Search for the cell housing the specified text and yield its [X, Y] center coordinate. 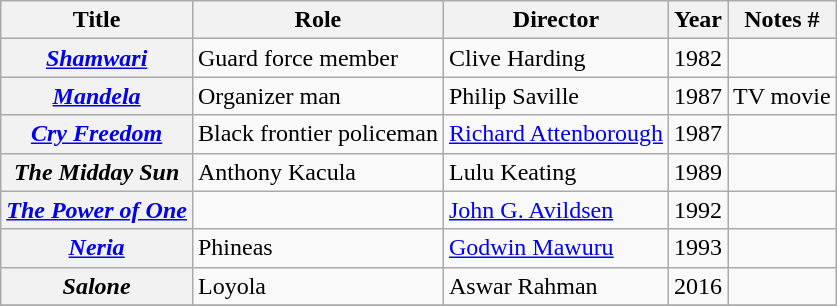
1989 [698, 172]
Philip Saville [556, 96]
Black frontier policeman [318, 134]
The Power of One [97, 210]
Lulu Keating [556, 172]
Richard Attenborough [556, 134]
1982 [698, 58]
Role [318, 20]
Mandela [97, 96]
Phineas [318, 248]
Salone [97, 286]
Shamwari [97, 58]
Anthony Kacula [318, 172]
1993 [698, 248]
Guard force member [318, 58]
Godwin Mawuru [556, 248]
2016 [698, 286]
Title [97, 20]
TV movie [782, 96]
1992 [698, 210]
Neria [97, 248]
The Midday Sun [97, 172]
Director [556, 20]
Notes # [782, 20]
Aswar Rahman [556, 286]
Organizer man [318, 96]
Cry Freedom [97, 134]
Year [698, 20]
Loyola [318, 286]
Clive Harding [556, 58]
John G. Avildsen [556, 210]
